Scan for the cell matching the given text and deliver its [x, y] coordinate at center. 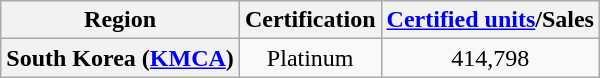
414,798 [490, 58]
Certified units/Sales [490, 20]
Region [120, 20]
Platinum [310, 58]
Certification [310, 20]
South Korea (KMCA) [120, 58]
